From the cell containing the given text, extract its center point as [X, Y] coordinate. 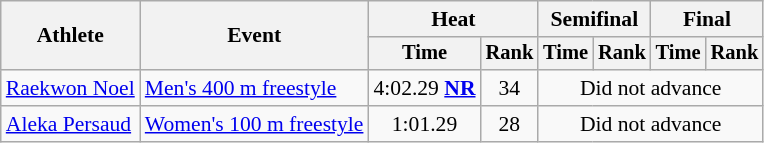
Men's 400 m freestyle [254, 88]
Aleka Persaud [70, 124]
Semifinal [594, 19]
28 [510, 124]
Athlete [70, 36]
Event [254, 36]
34 [510, 88]
Final [707, 19]
Raekwon Noel [70, 88]
Women's 100 m freestyle [254, 124]
1:01.29 [424, 124]
Heat [453, 19]
4:02.29 NR [424, 88]
